Search for the cell housing the specified text and yield its (X, Y) center coordinate. 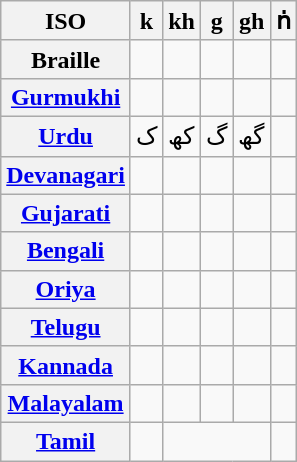
گھ (252, 136)
kh (182, 21)
Urdu (66, 136)
Tamil (66, 441)
Oriya (66, 289)
ک (146, 136)
Gurmukhi (66, 97)
gh (252, 21)
کھ (182, 136)
k (146, 21)
Bengali (66, 251)
Kannada (66, 365)
ṅ (284, 21)
Devanagari (66, 175)
ISO (66, 21)
g (217, 21)
Gujarati (66, 213)
گ (217, 136)
Malayalam (66, 403)
Braille (66, 59)
Telugu (66, 327)
